Determine the (x, y) coordinate at the center of the cell enclosing the given text.  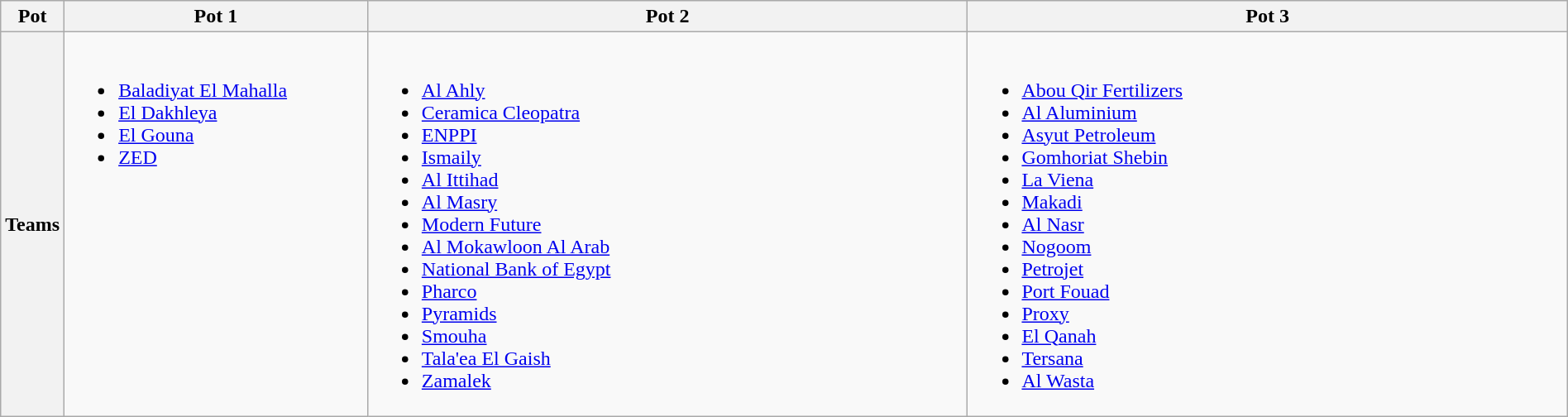
Baladiyat El MahallaEl DakhleyaEl GounaZED (217, 224)
Pot 2 (667, 17)
Pot (33, 17)
Abou Qir FertilizersAl AluminiumAsyut PetroleumGomhoriat ShebinLa VienaMakadiAl NasrNogoomPetrojetPort FouadProxyEl QanahTersanaAl Wasta (1267, 224)
Pot 3 (1267, 17)
Pot 1 (217, 17)
Teams (33, 224)
